Determine the (X, Y) coordinate at the center of the cell enclosing the given text.  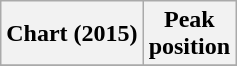
Chart (2015) (72, 34)
Peakposition (189, 34)
